Pinpoint the cell where the given text exists, returning its [x, y] midpoint coordinate. 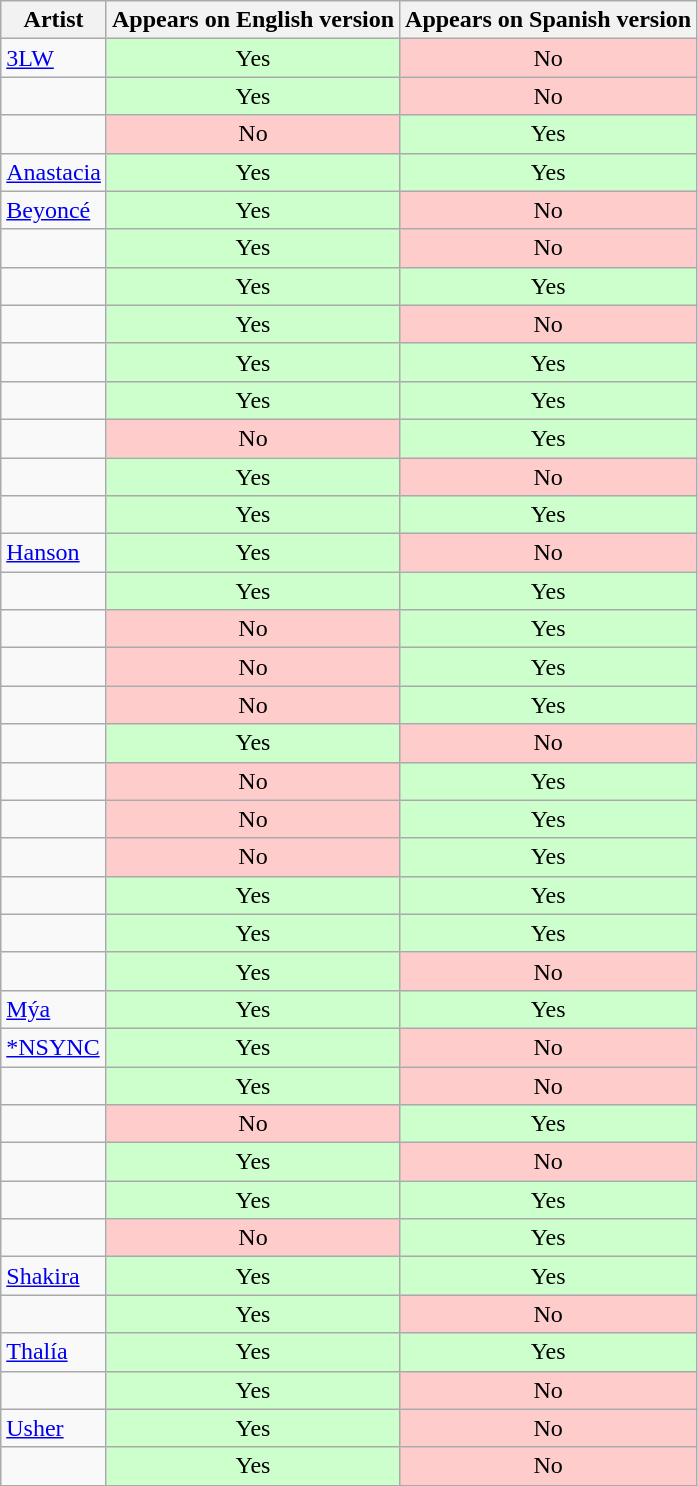
Anastacia [54, 172]
*NSYNC [54, 1047]
Beyoncé [54, 210]
Thalía [54, 1352]
Usher [54, 1428]
Artist [54, 20]
3LW [54, 58]
Appears on English version [252, 20]
Hanson [54, 553]
Shakira [54, 1276]
Mýa [54, 1009]
Appears on Spanish version [548, 20]
